Capture the cell that displays the provided text and extract its (x, y) central coordinate. 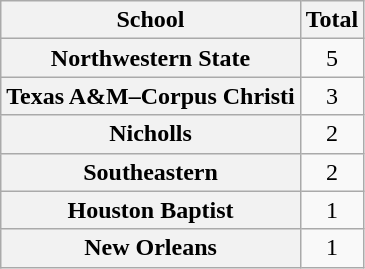
Northwestern State (151, 58)
New Orleans (151, 248)
5 (332, 58)
School (151, 20)
Total (332, 20)
Houston Baptist (151, 210)
Texas A&M–Corpus Christi (151, 96)
3 (332, 96)
Nicholls (151, 134)
Southeastern (151, 172)
